Find where the given text appears and provide that cell's center as [X, Y] coordinate. 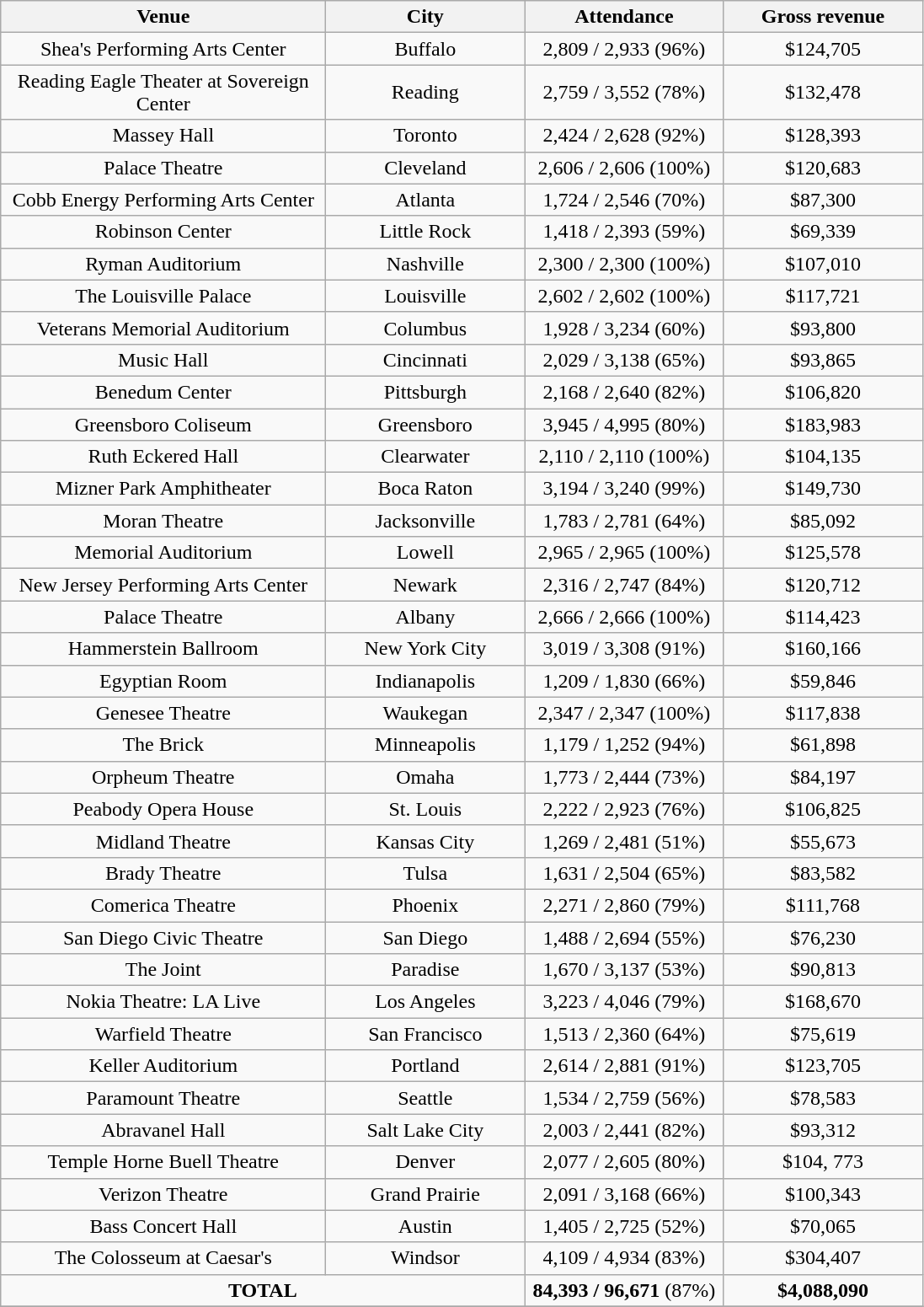
TOTAL [263, 1290]
Reading Eagle Theater at Sovereign Center [163, 93]
San Diego Civic Theatre [163, 938]
Robinson Center [163, 232]
$124,705 [823, 49]
Shea's Performing Arts Center [163, 49]
$70,065 [823, 1226]
3,223 / 4,046 (79%) [624, 1002]
$120,683 [823, 168]
$75,619 [823, 1034]
$83,582 [823, 873]
Ruth Eckered Hall [163, 457]
Venue [163, 17]
$132,478 [823, 93]
2,300 / 2,300 (100%) [624, 264]
$61,898 [823, 745]
Newark [425, 585]
$4,088,090 [823, 1290]
Greensboro Coliseum [163, 424]
$183,983 [823, 424]
2,965 / 2,965 (100%) [624, 553]
2,271 / 2,860 (79%) [624, 905]
$168,670 [823, 1002]
2,077 / 2,605 (80%) [624, 1162]
Nashville [425, 264]
Paradise [425, 970]
2,110 / 2,110 (100%) [624, 457]
$87,300 [823, 200]
3,945 / 4,995 (80%) [624, 424]
2,809 / 2,933 (96%) [624, 49]
Los Angeles [425, 1002]
Kansas City [425, 841]
2,003 / 2,441 (82%) [624, 1130]
2,602 / 2,602 (100%) [624, 296]
The Joint [163, 970]
Comerica Theatre [163, 905]
Memorial Auditorium [163, 553]
Atlanta [425, 200]
Louisville [425, 296]
$104,135 [823, 457]
Austin [425, 1226]
84,393 / 96,671 (87%) [624, 1290]
1,513 / 2,360 (64%) [624, 1034]
San Francisco [425, 1034]
4,109 / 4,934 (83%) [624, 1258]
Egyptian Room [163, 681]
Toronto [425, 136]
Brady Theatre [163, 873]
$123,705 [823, 1066]
Keller Auditorium [163, 1066]
Clearwater [425, 457]
$93,312 [823, 1130]
Cobb Energy Performing Arts Center [163, 200]
1,418 / 2,393 (59%) [624, 232]
Pittsburgh [425, 392]
The Brick [163, 745]
2,091 / 3,168 (66%) [624, 1194]
2,029 / 3,138 (65%) [624, 360]
3,194 / 3,240 (99%) [624, 489]
2,316 / 2,747 (84%) [624, 585]
1,928 / 3,234 (60%) [624, 328]
$117,721 [823, 296]
Attendance [624, 17]
$128,393 [823, 136]
1,773 / 2,444 (73%) [624, 777]
$84,197 [823, 777]
1,209 / 1,830 (66%) [624, 681]
$104, 773 [823, 1162]
Massey Hall [163, 136]
$55,673 [823, 841]
$93,800 [823, 328]
Mizner Park Amphitheater [163, 489]
New York City [425, 649]
Grand Prairie [425, 1194]
$304,407 [823, 1258]
2,759 / 3,552 (78%) [624, 93]
Boca Raton [425, 489]
1,724 / 2,546 (70%) [624, 200]
$111,768 [823, 905]
$106,825 [823, 809]
Waukegan [425, 713]
Reading [425, 93]
$120,712 [823, 585]
City [425, 17]
Verizon Theatre [163, 1194]
Cleveland [425, 168]
Albany [425, 617]
$85,092 [823, 521]
1,631 / 2,504 (65%) [624, 873]
Peabody Opera House [163, 809]
The Colosseum at Caesar's [163, 1258]
Veterans Memorial Auditorium [163, 328]
$78,583 [823, 1098]
New Jersey Performing Arts Center [163, 585]
Nokia Theatre: LA Live [163, 1002]
Bass Concert Hall [163, 1226]
Little Rock [425, 232]
St. Louis [425, 809]
Temple Horne Buell Theatre [163, 1162]
$90,813 [823, 970]
1,179 / 1,252 (94%) [624, 745]
Seattle [425, 1098]
Windsor [425, 1258]
2,168 / 2,640 (82%) [624, 392]
1,488 / 2,694 (55%) [624, 938]
2,347 / 2,347 (100%) [624, 713]
Phoenix [425, 905]
Benedum Center [163, 392]
Genesee Theatre [163, 713]
Paramount Theatre [163, 1098]
$125,578 [823, 553]
Gross revenue [823, 17]
Lowell [425, 553]
$106,820 [823, 392]
$76,230 [823, 938]
$114,423 [823, 617]
Moran Theatre [163, 521]
Greensboro [425, 424]
Buffalo [425, 49]
$93,865 [823, 360]
Ryman Auditorium [163, 264]
$69,339 [823, 232]
$149,730 [823, 489]
Midland Theatre [163, 841]
Omaha [425, 777]
Columbus [425, 328]
3,019 / 3,308 (91%) [624, 649]
Denver [425, 1162]
Salt Lake City [425, 1130]
Portland [425, 1066]
The Louisville Palace [163, 296]
2,606 / 2,606 (100%) [624, 168]
$59,846 [823, 681]
$117,838 [823, 713]
Jacksonville [425, 521]
$160,166 [823, 649]
2,424 / 2,628 (92%) [624, 136]
Music Hall [163, 360]
Tulsa [425, 873]
1,405 / 2,725 (52%) [624, 1226]
Minneapolis [425, 745]
2,222 / 2,923 (76%) [624, 809]
Cincinnati [425, 360]
1,670 / 3,137 (53%) [624, 970]
$107,010 [823, 264]
San Diego [425, 938]
Abravanel Hall [163, 1130]
Orpheum Theatre [163, 777]
$100,343 [823, 1194]
Warfield Theatre [163, 1034]
Hammerstein Ballroom [163, 649]
2,666 / 2,666 (100%) [624, 617]
1,269 / 2,481 (51%) [624, 841]
2,614 / 2,881 (91%) [624, 1066]
Indianapolis [425, 681]
1,534 / 2,759 (56%) [624, 1098]
1,783 / 2,781 (64%) [624, 521]
